Find where the given text appears and provide that cell's center as (X, Y) coordinate. 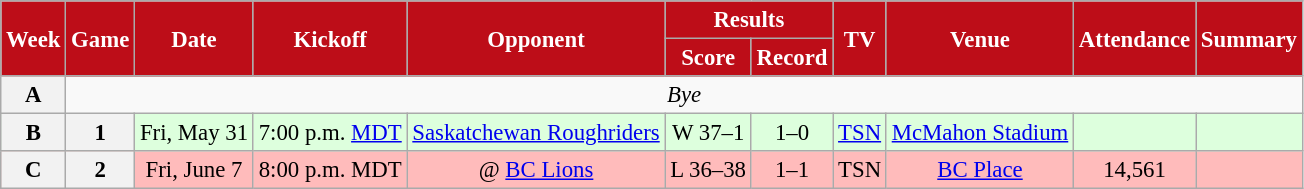
Fri, May 31 (194, 133)
8:00 p.m. MDT (330, 170)
Date (194, 38)
Week (34, 38)
BC Place (980, 170)
Summary (1250, 38)
14,561 (1135, 170)
W 37–1 (708, 133)
@ BC Lions (536, 170)
Attendance (1135, 38)
Score (708, 58)
1–1 (792, 170)
2 (100, 170)
McMahon Stadium (980, 133)
1–0 (792, 133)
Opponent (536, 38)
Saskatchewan Roughriders (536, 133)
Fri, June 7 (194, 170)
B (34, 133)
L 36–38 (708, 170)
1 (100, 133)
Record (792, 58)
Bye (684, 95)
A (34, 95)
Kickoff (330, 38)
Results (749, 20)
Venue (980, 38)
TV (860, 38)
7:00 p.m. MDT (330, 133)
Game (100, 38)
C (34, 170)
